Determine the [x, y] coordinate at the center of the cell enclosing the given text.  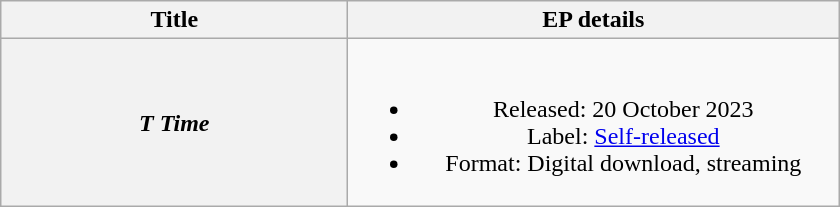
EP details [594, 20]
Released: 20 October 2023Label: Self-releasedFormat: Digital download, streaming [594, 122]
T Time [174, 122]
Title [174, 20]
